Return the [x, y] coordinate for the center point of the cell that contains the specified text.  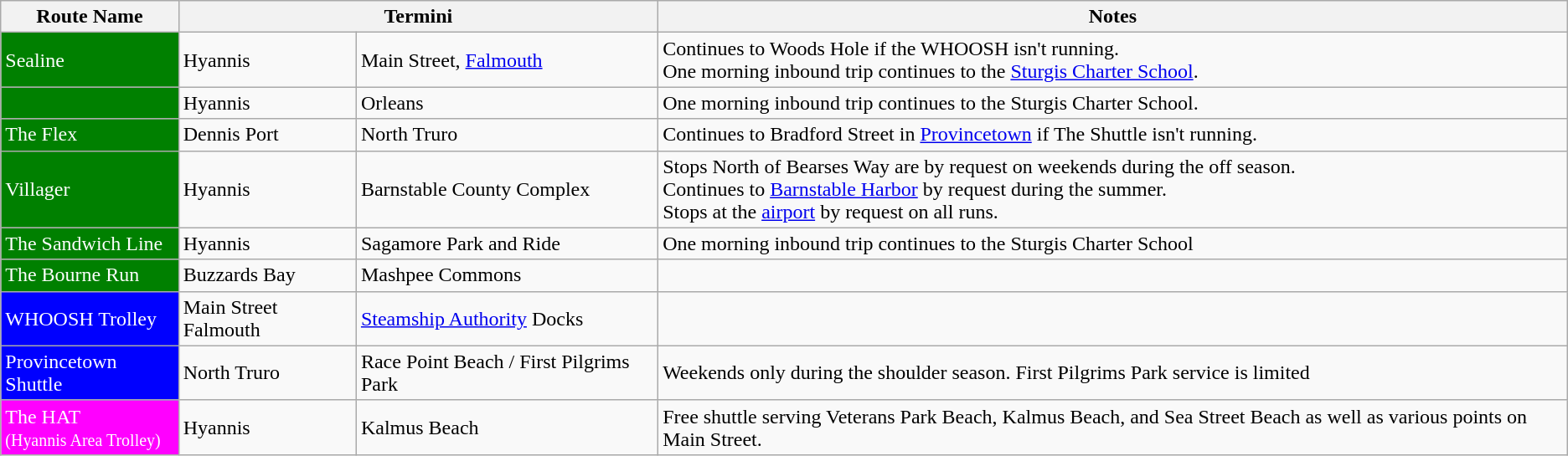
Weekends only during the shoulder season. First Pilgrims Park service is limited [1113, 373]
The Bourne Run [90, 275]
WHOOSH Trolley [90, 318]
Buzzards Bay [267, 275]
Mashpee Commons [507, 275]
Main Street Falmouth [267, 318]
Race Point Beach / First Pilgrims Park [507, 373]
Continues to Woods Hole if the WHOOSH isn't running. One morning inbound trip continues to the Sturgis Charter School. [1113, 60]
Sealine [90, 60]
Main Street, Falmouth [507, 60]
Route Name [90, 17]
The HAT (Hyannis Area Trolley) [90, 427]
Sagamore Park and Ride [507, 243]
Villager [90, 189]
Free shuttle serving Veterans Park Beach, Kalmus Beach, and Sea Street Beach as well as various points on Main Street. [1113, 427]
Barnstable County Complex [507, 189]
Provincetown Shuttle [90, 373]
Orleans [507, 103]
Steamship Authority Docks [507, 318]
One morning inbound trip continues to the Sturgis Charter School [1113, 243]
Dennis Port [267, 135]
The Flex [90, 135]
The Sandwich Line [90, 243]
One morning inbound trip continues to the Sturgis Charter School. [1113, 103]
Kalmus Beach [507, 427]
Continues to Bradford Street in Provincetown if The Shuttle isn't running. [1113, 135]
Termini [418, 17]
Notes [1113, 17]
